Search for the cell housing the specified text and yield its (x, y) center coordinate. 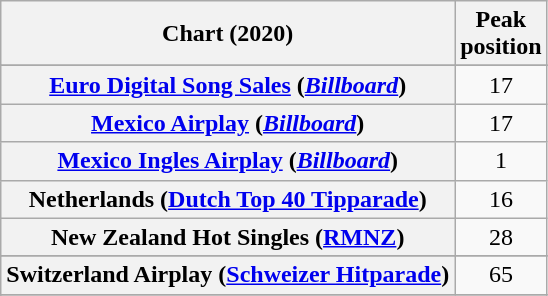
16 (501, 199)
1 (501, 161)
Euro Digital Song Sales (Billboard) (228, 85)
Mexico Airplay (Billboard) (228, 123)
Peakposition (501, 34)
Switzerland Airplay (Schweizer Hitparade) (228, 275)
Mexico Ingles Airplay (Billboard) (228, 161)
Netherlands (Dutch Top 40 Tipparade) (228, 199)
65 (501, 275)
28 (501, 237)
New Zealand Hot Singles (RMNZ) (228, 237)
Chart (2020) (228, 34)
